Provide the [X, Y] coordinate of the cell's center where the given text is located.  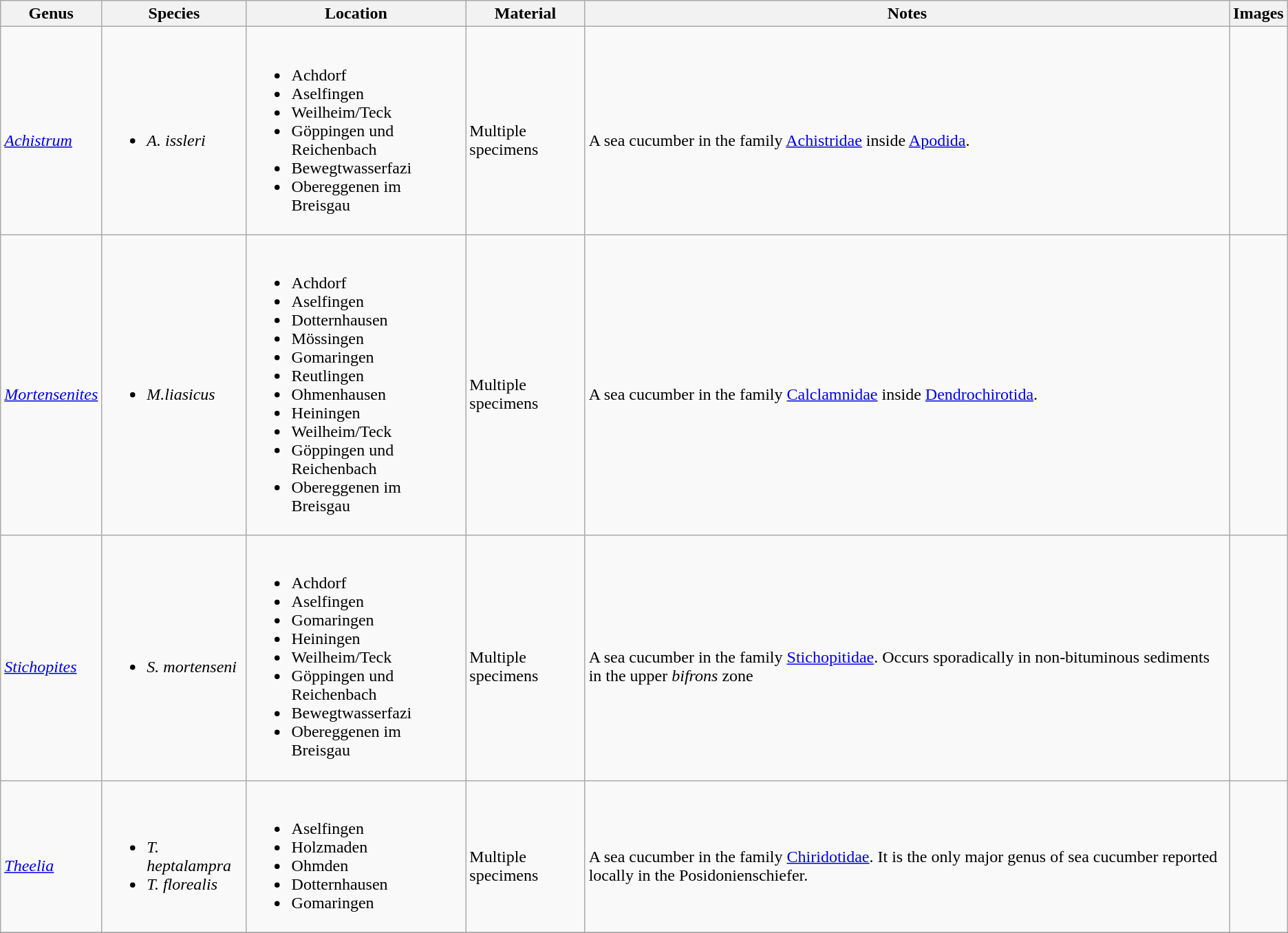
AchdorfAselfingenDotternhausenMössingenGomaringenReutlingenOhmenhausenHeiningenWeilheim/TeckGöppingen und ReichenbachObereggenen im Breisgau [356, 385]
Species [174, 14]
A sea cucumber in the family Stichopitidae. Occurs sporadically in non-bituminous sediments in the upper bifrons zone [907, 658]
Notes [907, 14]
Theelia [51, 856]
Material [526, 14]
AchdorfAselfingenWeilheim/TeckGöppingen und ReichenbachBewegtwasserfaziObereggenen im Breisgau [356, 131]
A sea cucumber in the family Achistridae inside Apodida. [907, 131]
S. mortenseni [174, 658]
T. heptalampraT. florealis [174, 856]
A sea cucumber in the family Chiridotidae. It is the only major genus of sea cucumber reported locally in the Posidonienschiefer. [907, 856]
Mortensenites [51, 385]
Genus [51, 14]
Stichopites [51, 658]
AselfingenHolzmadenOhmdenDotternhausenGomaringen [356, 856]
Images [1258, 14]
A. issleri [174, 131]
Achistrum [51, 131]
A sea cucumber in the family Calclamnidae inside Dendrochirotida. [907, 385]
Location [356, 14]
AchdorfAselfingenGomaringenHeiningenWeilheim/TeckGöppingen und ReichenbachBewegtwasserfaziObereggenen im Breisgau [356, 658]
M.liasicus [174, 385]
